Provide the (x, y) coordinate of the cell's center where the given text is located.  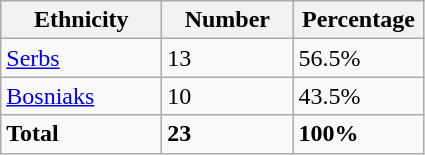
13 (228, 58)
56.5% (358, 58)
Bosniaks (82, 96)
23 (228, 134)
100% (358, 134)
Serbs (82, 58)
43.5% (358, 96)
Total (82, 134)
10 (228, 96)
Number (228, 20)
Percentage (358, 20)
Ethnicity (82, 20)
